Output the [x, y] coordinate of the center of the cell containing the given text.  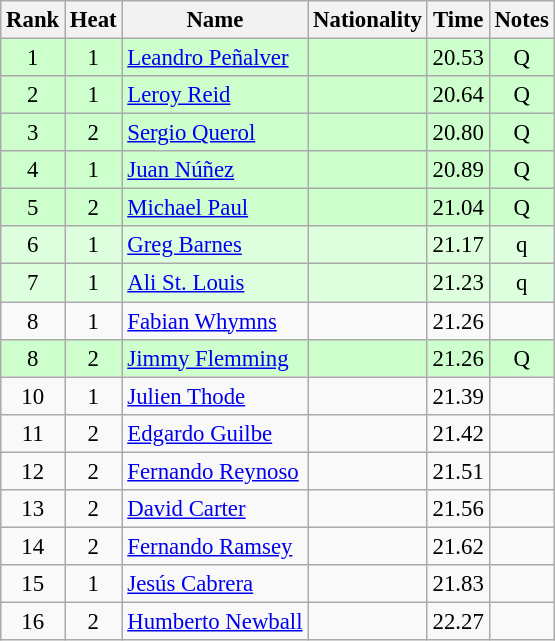
16 [33, 621]
21.62 [458, 546]
Name [215, 20]
Fernando Reynoso [215, 471]
Nationality [368, 20]
6 [33, 245]
Humberto Newball [215, 621]
15 [33, 584]
Michael Paul [215, 208]
Sergio Querol [215, 133]
Jesús Cabrera [215, 584]
21.04 [458, 208]
20.53 [458, 58]
20.80 [458, 133]
David Carter [215, 509]
Edgardo Guilbe [215, 433]
Greg Barnes [215, 245]
13 [33, 509]
Julien Thode [215, 396]
20.64 [458, 95]
Heat [94, 20]
21.39 [458, 396]
14 [33, 546]
Rank [33, 20]
21.56 [458, 509]
22.27 [458, 621]
10 [33, 396]
Ali St. Louis [215, 283]
Juan Núñez [215, 170]
12 [33, 471]
Notes [522, 20]
11 [33, 433]
Time [458, 20]
7 [33, 283]
21.42 [458, 433]
Leroy Reid [215, 95]
Leandro Peñalver [215, 58]
Fabian Whymns [215, 321]
21.23 [458, 283]
Fernando Ramsey [215, 546]
5 [33, 208]
3 [33, 133]
4 [33, 170]
21.83 [458, 584]
21.51 [458, 471]
20.89 [458, 170]
Jimmy Flemming [215, 358]
21.17 [458, 245]
